Locate the cell with the specified text and output its (x, y) center coordinate. 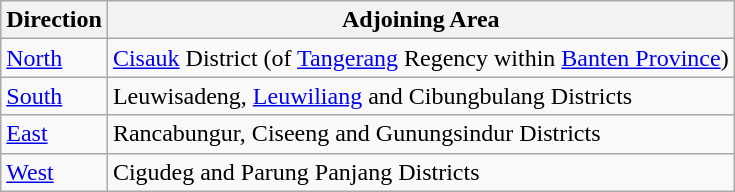
East (54, 134)
West (54, 172)
Rancabungur, Ciseeng and Gunungsindur Districts (420, 134)
Direction (54, 20)
South (54, 96)
Cisauk District (of Tangerang Regency within Banten Province) (420, 58)
North (54, 58)
Cigudeg and Parung Panjang Districts (420, 172)
Adjoining Area (420, 20)
Leuwisadeng, Leuwiliang and Cibungbulang Districts (420, 96)
